Identify which cell holds the provided text, then report its [x, y] central coordinate. 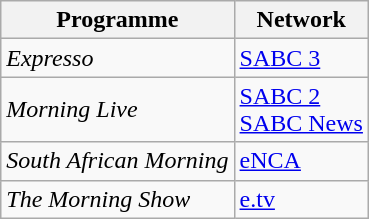
Expresso [118, 58]
e.tv [301, 199]
eNCA [301, 161]
Programme [118, 20]
Network [301, 20]
SABC 3 [301, 58]
SABC 2SABC News [301, 110]
Morning Live [118, 110]
The Morning Show [118, 199]
South African Morning [118, 161]
